Determine the [x, y] coordinate at the center of the cell enclosing the given text.  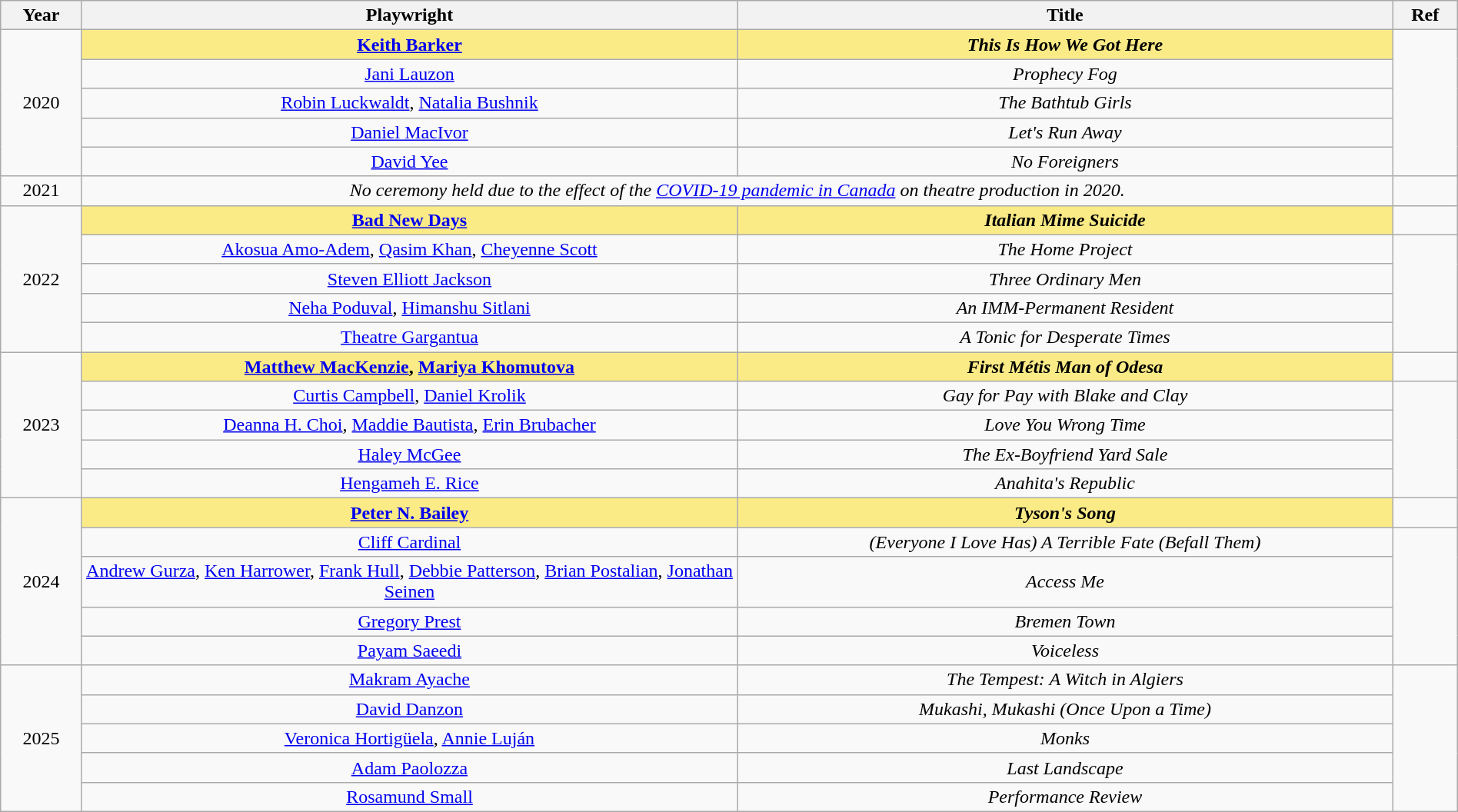
2022 [42, 278]
2024 [42, 581]
2020 [42, 103]
The Home Project [1066, 249]
Theatre Gargantua [409, 337]
David Yee [409, 161]
Anahita's Republic [1066, 484]
Italian Mime Suicide [1066, 220]
Gregory Prest [409, 621]
Bad New Days [409, 220]
Jani Lauzon [409, 74]
Tyson's Song [1066, 513]
Adam Paolozza [409, 767]
Monks [1066, 738]
The Bathtub Girls [1066, 103]
Curtis Campbell, Daniel Krolik [409, 396]
No ceremony held due to the effect of the COVID-19 pandemic in Canada on theatre production in 2020. [737, 191]
2025 [42, 738]
Title [1066, 15]
2021 [42, 191]
An IMM-Permanent Resident [1066, 308]
First Métis Man of Odesa [1066, 367]
Steven Elliott Jackson [409, 278]
The Tempest: A Witch in Algiers [1066, 680]
Makram Ayache [409, 680]
Matthew MacKenzie, Mariya Khomutova [409, 367]
Andrew Gurza, Ken Harrower, Frank Hull, Debbie Patterson, Brian Postalian, Jonathan Seinen [409, 581]
Deanna H. Choi, Maddie Bautista, Erin Brubacher [409, 425]
Three Ordinary Men [1066, 278]
David Danzon [409, 709]
Gay for Pay with Blake and Clay [1066, 396]
Hengameh E. Rice [409, 484]
Let's Run Away [1066, 132]
Love You Wrong Time [1066, 425]
Neha Poduval, Himanshu Sitlani [409, 308]
Ref [1425, 15]
Last Landscape [1066, 767]
Haley McGee [409, 454]
Playwright [409, 15]
The Ex-Boyfriend Yard Sale [1066, 454]
Akosua Amo-Adem, Qasim Khan, Cheyenne Scott [409, 249]
Rosamund Small [409, 797]
(Everyone I Love Has) A Terrible Fate (Befall Them) [1066, 542]
Robin Luckwaldt, Natalia Bushnik [409, 103]
Peter N. Bailey [409, 513]
Year [42, 15]
Performance Review [1066, 797]
Veronica Hortigüela, Annie Luján [409, 738]
Payam Saeedi [409, 651]
Cliff Cardinal [409, 542]
A Tonic for Desperate Times [1066, 337]
Voiceless [1066, 651]
Daniel MacIvor [409, 132]
No Foreigners [1066, 161]
Keith Barker [409, 45]
Access Me [1066, 581]
This Is How We Got Here [1066, 45]
2023 [42, 425]
Prophecy Fog [1066, 74]
Mukashi, Mukashi (Once Upon a Time) [1066, 709]
Bremen Town [1066, 621]
